Pinpoint the cell where the given text exists, returning its [x, y] midpoint coordinate. 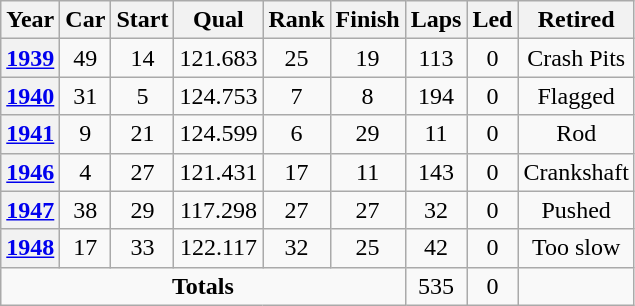
Rod [576, 134]
5 [142, 96]
9 [86, 134]
8 [368, 96]
Year [30, 20]
Finish [368, 20]
38 [86, 210]
33 [142, 248]
117.298 [218, 210]
1946 [30, 172]
21 [142, 134]
Qual [218, 20]
122.117 [218, 248]
1939 [30, 58]
121.431 [218, 172]
Laps [436, 20]
Start [142, 20]
19 [368, 58]
Led [492, 20]
Crash Pits [576, 58]
Rank [296, 20]
143 [436, 172]
31 [86, 96]
49 [86, 58]
Pushed [576, 210]
Totals [203, 286]
194 [436, 96]
124.753 [218, 96]
14 [142, 58]
42 [436, 248]
Flagged [576, 96]
121.683 [218, 58]
Retired [576, 20]
113 [436, 58]
7 [296, 96]
1948 [30, 248]
124.599 [218, 134]
4 [86, 172]
535 [436, 286]
6 [296, 134]
Car [86, 20]
1947 [30, 210]
Too slow [576, 248]
1940 [30, 96]
Crankshaft [576, 172]
1941 [30, 134]
